Return (x, y) of the center of cell containing provided text 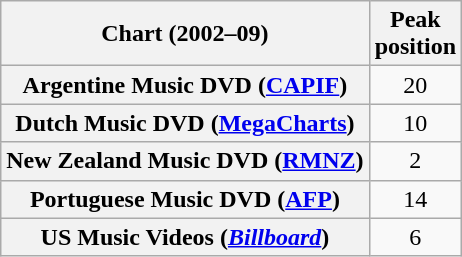
Chart (2002–09) (185, 34)
New Zealand Music DVD (RMNZ) (185, 161)
US Music Videos (Billboard) (185, 237)
14 (415, 199)
Dutch Music DVD (MegaCharts) (185, 123)
20 (415, 85)
6 (415, 237)
Argentine Music DVD (CAPIF) (185, 85)
Portuguese Music DVD (AFP) (185, 199)
10 (415, 123)
Peakposition (415, 34)
2 (415, 161)
